Pinpoint the cell where the given text exists, returning its [X, Y] midpoint coordinate. 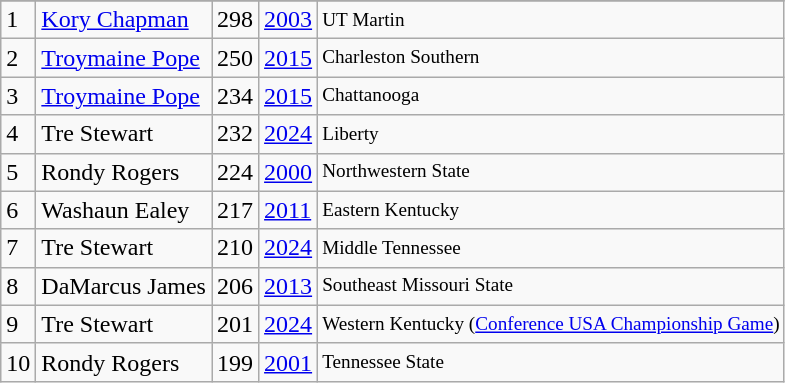
Northwestern State [552, 172]
298 [236, 20]
Liberty [552, 134]
2 [18, 58]
232 [236, 134]
1 [18, 20]
7 [18, 248]
217 [236, 210]
6 [18, 210]
UT Martin [552, 20]
206 [236, 286]
2011 [288, 210]
4 [18, 134]
2013 [288, 286]
201 [236, 324]
2001 [288, 362]
210 [236, 248]
Eastern Kentucky [552, 210]
Charleston Southern [552, 58]
5 [18, 172]
Western Kentucky (Conference USA Championship Game) [552, 324]
224 [236, 172]
2000 [288, 172]
Washaun Ealey [124, 210]
3 [18, 96]
2003 [288, 20]
Middle Tennessee [552, 248]
9 [18, 324]
8 [18, 286]
Southeast Missouri State [552, 286]
250 [236, 58]
234 [236, 96]
DaMarcus James [124, 286]
Tennessee State [552, 362]
Kory Chapman [124, 20]
10 [18, 362]
199 [236, 362]
Chattanooga [552, 96]
